Locate the cell with the specified text and output its (X, Y) center coordinate. 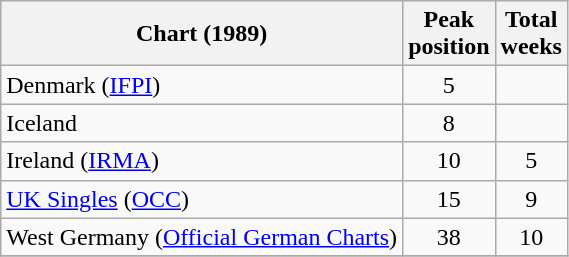
Peakposition (449, 34)
UK Singles (OCC) (202, 199)
38 (449, 237)
Chart (1989) (202, 34)
Ireland (IRMA) (202, 161)
8 (449, 123)
Totalweeks (531, 34)
West Germany (Official German Charts) (202, 237)
Denmark (IFPI) (202, 85)
9 (531, 199)
15 (449, 199)
Iceland (202, 123)
